Determine the (x, y) coordinate at the center of the cell enclosing the given text.  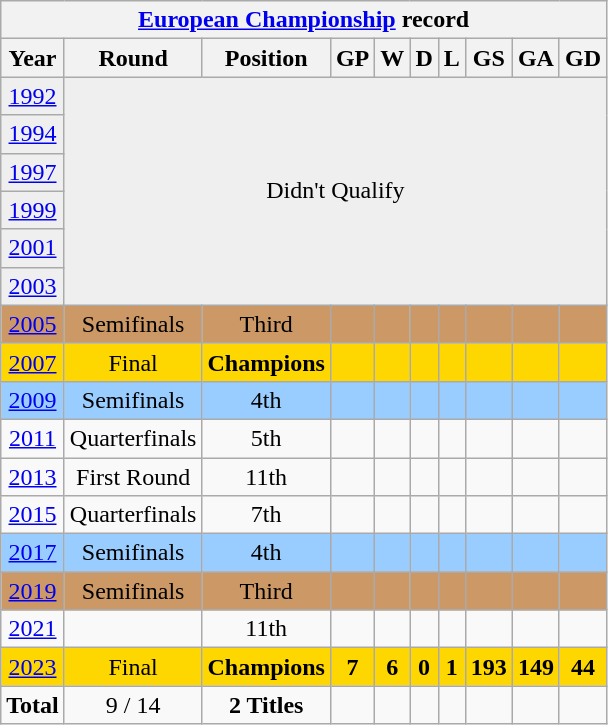
2009 (33, 400)
GP (352, 58)
1 (452, 667)
GA (536, 58)
193 (488, 667)
2019 (33, 591)
2007 (33, 362)
2 Titles (266, 705)
GS (488, 58)
2021 (33, 629)
2011 (33, 438)
Position (266, 58)
2001 (33, 248)
7th (266, 515)
7 (352, 667)
149 (536, 667)
2015 (33, 515)
First Round (133, 477)
2005 (33, 324)
Round (133, 58)
Year (33, 58)
1999 (33, 210)
44 (582, 667)
2003 (33, 286)
2017 (33, 553)
L (452, 58)
9 / 14 (133, 705)
6 (392, 667)
0 (424, 667)
1992 (33, 96)
2023 (33, 667)
Didn't Qualify (335, 191)
GD (582, 58)
D (424, 58)
1997 (33, 172)
W (392, 58)
Total (33, 705)
European Championship record (304, 20)
5th (266, 438)
1994 (33, 134)
2013 (33, 477)
